Scan for the cell matching the given text and deliver its (X, Y) coordinate at center. 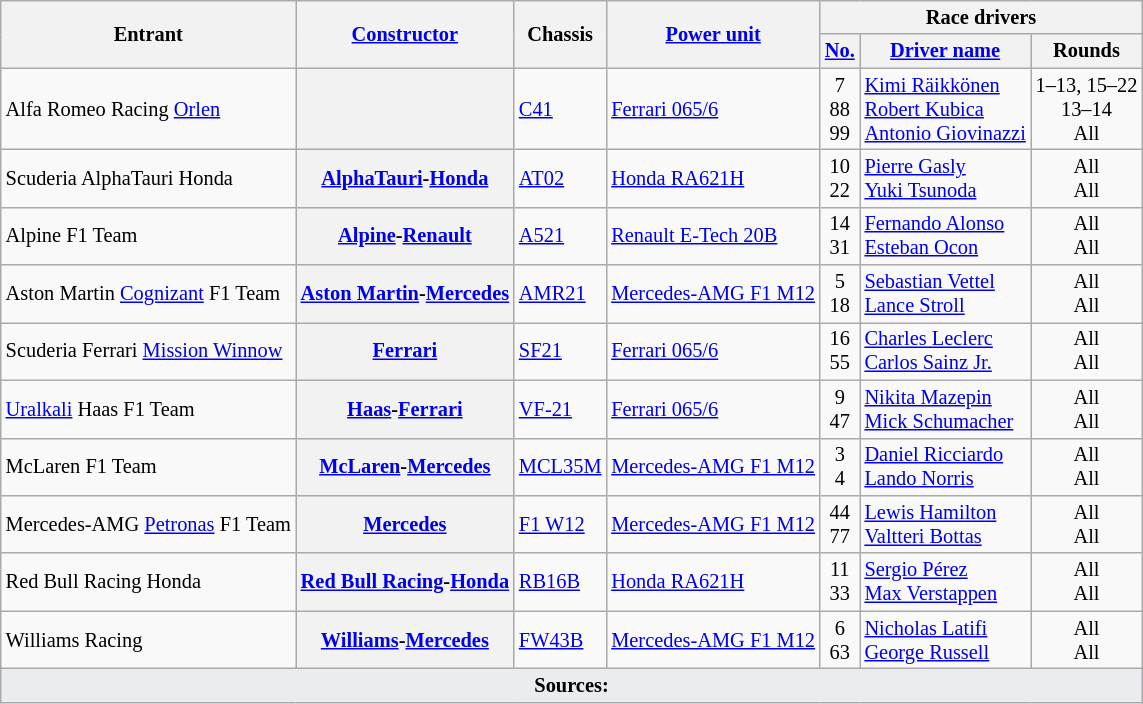
1133 (840, 582)
Sergio PérezMax Verstappen (946, 582)
Constructor (405, 34)
1431 (840, 236)
McLaren-Mercedes (405, 467)
Red Bull Racing-Honda (405, 582)
Pierre GaslyYuki Tsunoda (946, 178)
1–13, 15–2213–14All (1087, 109)
MCL35M (560, 467)
Red Bull Racing Honda (148, 582)
Scuderia Ferrari Mission Winnow (148, 351)
Scuderia AlphaTauri Honda (148, 178)
Fernando AlonsoEsteban Ocon (946, 236)
34 (840, 467)
1022 (840, 178)
Sebastian VettelLance Stroll (946, 294)
Alpine-Renault (405, 236)
Kimi RäikkönenRobert KubicaAntonio Giovinazzi (946, 109)
Daniel RicciardoLando Norris (946, 467)
Nikita MazepinMick Schumacher (946, 409)
VF-21 (560, 409)
Nicholas LatifiGeorge Russell (946, 640)
1655 (840, 351)
FW43B (560, 640)
Rounds (1087, 51)
78899 (840, 109)
No. (840, 51)
Charles LeclercCarlos Sainz Jr. (946, 351)
Aston Martin Cognizant F1 Team (148, 294)
Sources: (572, 685)
518 (840, 294)
Williams-Mercedes (405, 640)
Haas-Ferrari (405, 409)
Chassis (560, 34)
Driver name (946, 51)
Aston Martin-Mercedes (405, 294)
A521 (560, 236)
SF21 (560, 351)
RB16B (560, 582)
AMR21 (560, 294)
4477 (840, 524)
AlphaTauri-Honda (405, 178)
Uralkali Haas F1 Team (148, 409)
Lewis HamiltonValtteri Bottas (946, 524)
Mercedes (405, 524)
Alpine F1 Team (148, 236)
Race drivers (981, 17)
Entrant (148, 34)
McLaren F1 Team (148, 467)
Renault E-Tech 20B (713, 236)
Power unit (713, 34)
F1 W12 (560, 524)
Alfa Romeo Racing Orlen (148, 109)
Williams Racing (148, 640)
C41 (560, 109)
AT02 (560, 178)
947 (840, 409)
Mercedes-AMG Petronas F1 Team (148, 524)
663 (840, 640)
Ferrari (405, 351)
